Determine the [X, Y] coordinate at the center of the cell enclosing the given text.  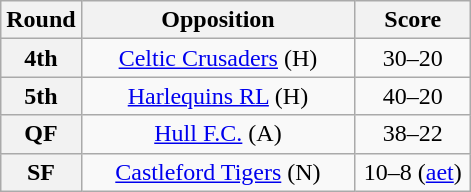
4th [41, 58]
38–22 [413, 134]
Hull F.C. (A) [218, 134]
SF [41, 172]
Harlequins RL (H) [218, 96]
Opposition [218, 20]
QF [41, 134]
5th [41, 96]
40–20 [413, 96]
10–8 (aet) [413, 172]
Round [41, 20]
Castleford Tigers (N) [218, 172]
30–20 [413, 58]
Score [413, 20]
Celtic Crusaders (H) [218, 58]
